Capture the cell that displays the provided text and extract its [x, y] central coordinate. 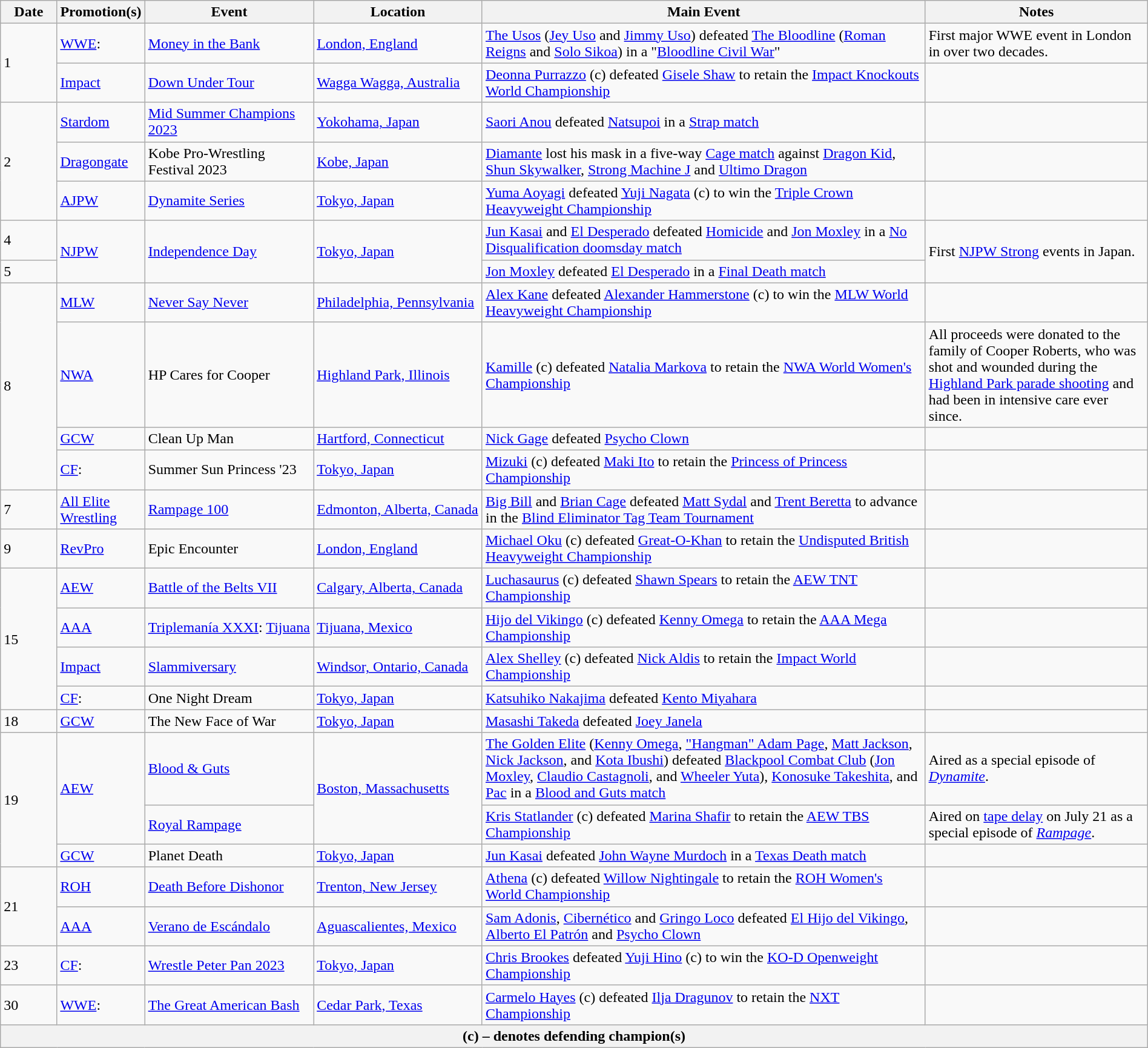
Blood & Guts [229, 769]
Masashi Takeda defeated Joey Janela [704, 721]
Saori Anou defeated Natsupoi in a Strap match [704, 122]
Dynamite Series [229, 201]
Jun Kasai and El Desperado defeated Homicide and Jon Moxley in a No Disqualification doomsday match [704, 240]
Big Bill and Brian Cage defeated Matt Sydal and Trent Beretta to advance in the Blind Eliminator Tag Team Tournament [704, 509]
Alex Shelley (c) defeated Nick Aldis to retain the Impact World Championship [704, 667]
Jun Kasai defeated John Wayne Murdoch in a Texas Death match [704, 855]
Windsor, Ontario, Canada [398, 667]
Location [398, 12]
Sam Adonis, Cibernético and Gringo Loco defeated El Hijo del Vikingo, Alberto El Patrón and Psycho Clown [704, 926]
Slammiversary [229, 667]
Chris Brookes defeated Yuji Hino (c) to win the KO-D Openweight Championship [704, 965]
Katsuhiko Nakajima defeated Kento Miyahara [704, 698]
Trenton, New Jersey [398, 886]
Independence Day [229, 252]
Philadelphia, Pennsylvania [398, 303]
Death Before Dishonor [229, 886]
All Elite Wrestling [101, 509]
First NJPW Strong events in Japan. [1037, 252]
Hijo del Vikingo (c) defeated Kenny Omega to retain the AAA Mega Championship [704, 627]
Aired on tape delay on July 21 as a special episode of Rampage. [1037, 825]
AJPW [101, 201]
Michael Oku (c) defeated Great-O-Khan to retain the Undisputed British Heavyweight Championship [704, 549]
19 [29, 800]
Deonna Purrazzo (c) defeated Gisele Shaw to retain the Impact Knockouts World Championship [704, 82]
Date [29, 12]
Boston, Massachusetts [398, 788]
Wagga Wagga, Australia [398, 82]
Rampage 100 [229, 509]
The New Face of War [229, 721]
Epic Encounter [229, 549]
Highland Park, Illinois [398, 374]
Mizuki (c) defeated Maki Ito to retain the Princess of Princess Championship [704, 470]
Clean Up Man [229, 438]
21 [29, 906]
9 [29, 549]
HP Cares for Cooper [229, 374]
Tijuana, Mexico [398, 627]
Alex Kane defeated Alexander Hammerstone (c) to win the MLW World Heavyweight Championship [704, 303]
Nick Gage defeated Psycho Clown [704, 438]
Yokohama, Japan [398, 122]
Planet Death [229, 855]
MLW [101, 303]
Edmonton, Alberta, Canada [398, 509]
Promotion(s) [101, 12]
First major WWE event in London in over two decades. [1037, 44]
Down Under Tour [229, 82]
Kobe Pro-Wrestling Festival 2023 [229, 161]
(c) – denotes defending champion(s) [574, 1036]
Aguascalientes, Mexico [398, 926]
Money in the Bank [229, 44]
Aired as a special episode of Dynamite. [1037, 769]
8 [29, 386]
The Great American Bash [229, 1005]
Stardom [101, 122]
Diamante lost his mask in a five-way Cage match against Dragon Kid, Shun Skywalker, Strong Machine J and Ultimo Dragon [704, 161]
Never Say Never [229, 303]
Kamille (c) defeated Natalia Markova to retain the NWA World Women's Championship [704, 374]
18 [29, 721]
Event [229, 12]
Notes [1037, 12]
NJPW [101, 252]
Cedar Park, Texas [398, 1005]
2 [29, 161]
Royal Rampage [229, 825]
Mid Summer Champions 2023 [229, 122]
Calgary, Alberta, Canada [398, 588]
Hartford, Connecticut [398, 438]
23 [29, 965]
Kobe, Japan [398, 161]
Summer Sun Princess '23 [229, 470]
1 [29, 63]
Carmelo Hayes (c) defeated Ilja Dragunov to retain the NXT Championship [704, 1005]
4 [29, 240]
30 [29, 1005]
5 [29, 271]
ROH [101, 886]
Athena (c) defeated Willow Nightingale to retain the ROH Women's World Championship [704, 886]
Verano de Escándalo [229, 926]
Main Event [704, 12]
NWA [101, 374]
Wrestle Peter Pan 2023 [229, 965]
Luchasaurus (c) defeated Shawn Spears to retain the AEW TNT Championship [704, 588]
Dragongate [101, 161]
RevPro [101, 549]
The Usos (Jey Uso and Jimmy Uso) defeated The Bloodline (Roman Reigns and Solo Sikoa) in a "Bloodline Civil War" [704, 44]
Triplemanía XXXI: Tijuana [229, 627]
7 [29, 509]
Jon Moxley defeated El Desperado in a Final Death match [704, 271]
Battle of the Belts VII [229, 588]
15 [29, 639]
One Night Dream [229, 698]
Kris Statlander (c) defeated Marina Shafir to retain the AEW TBS Championship [704, 825]
Yuma Aoyagi defeated Yuji Nagata (c) to win the Triple Crown Heavyweight Championship [704, 201]
